Return [x, y] of the center of cell containing provided text 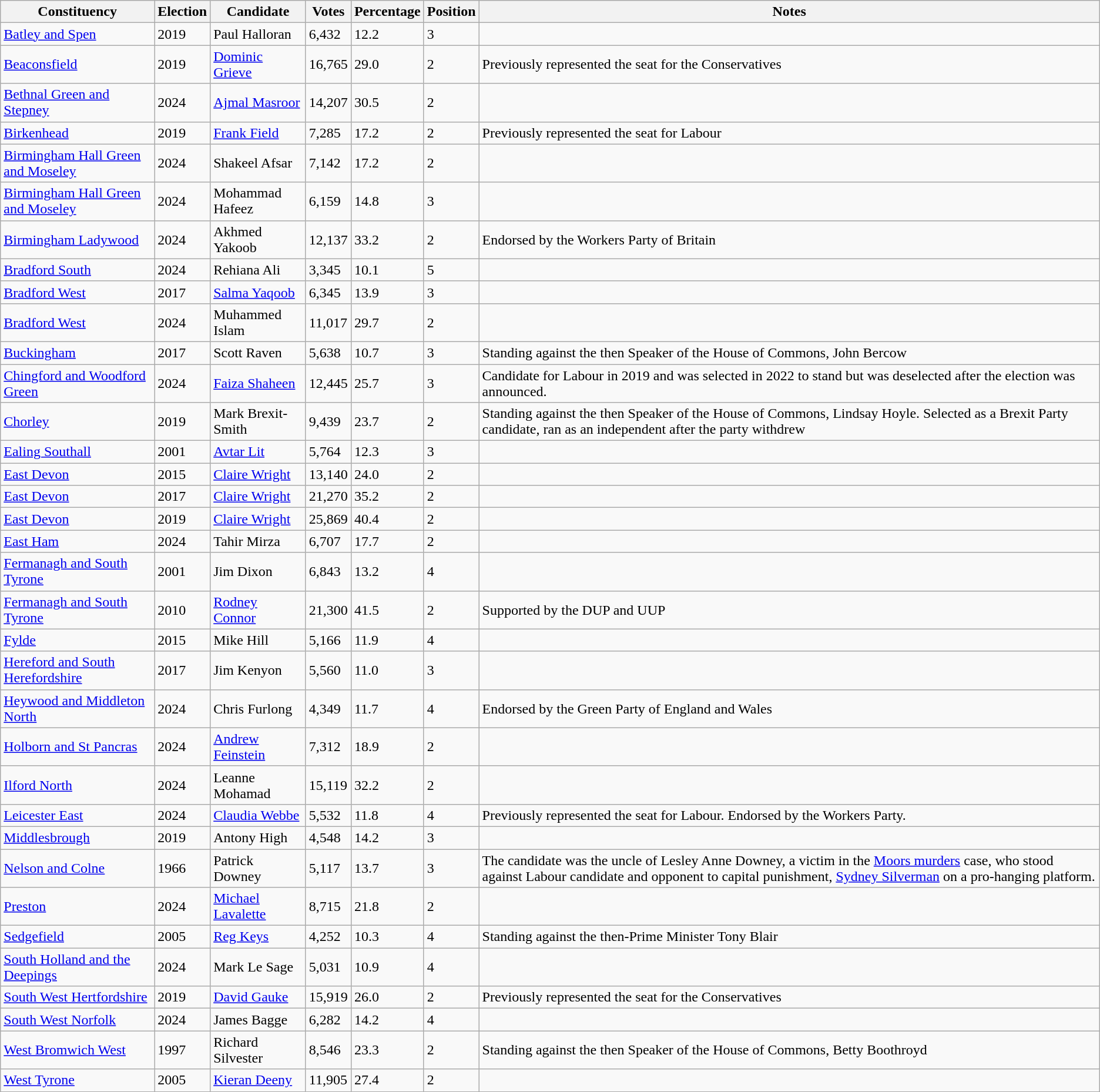
Endorsed by the Workers Party of Britain [789, 240]
Frank Field [259, 133]
12.3 [387, 452]
24.0 [387, 474]
Michael Lavalette [259, 906]
Beaconsfield [78, 65]
Percentage [387, 12]
Bethnal Green and Stepney [78, 102]
Reg Keys [259, 937]
11,905 [328, 1080]
Avtar Lit [259, 452]
Standing against the then-Prime Minister Tony Blair [789, 937]
Faiza Shaheen [259, 383]
Batley and Spen [78, 34]
Buckingham [78, 353]
29.0 [387, 65]
James Bagge [259, 1020]
1997 [182, 1050]
6,159 [328, 201]
14,207 [328, 102]
8,715 [328, 906]
Endorsed by the Green Party of England and Wales [789, 709]
Hereford and South Herefordshire [78, 670]
East Ham [78, 541]
9,439 [328, 422]
Birkenhead [78, 133]
Richard Silvester [259, 1050]
8,546 [328, 1050]
4,548 [328, 838]
5,532 [328, 815]
11.8 [387, 815]
Holborn and St Pancras [78, 746]
Muhammed Islam [259, 322]
25,869 [328, 519]
Heywood and Middleton North [78, 709]
1966 [182, 867]
7,142 [328, 163]
13.9 [387, 292]
Leicester East [78, 815]
Akhmed Yakoob [259, 240]
26.0 [387, 997]
Sedgefield [78, 937]
13,140 [328, 474]
5,560 [328, 670]
7,312 [328, 746]
4,349 [328, 709]
Candidate for Labour in 2019 and was selected in 2022 to stand but was deselected after the election was announced. [789, 383]
Previously represented the seat for Labour [789, 133]
32.2 [387, 785]
6,432 [328, 34]
16,765 [328, 65]
6,282 [328, 1020]
Preston [78, 906]
David Gauke [259, 997]
Fylde [78, 640]
13.7 [387, 867]
Notes [789, 12]
Middlesbrough [78, 838]
Mark Brexit-Smith [259, 422]
29.7 [387, 322]
5,031 [328, 967]
Patrick Downey [259, 867]
21.8 [387, 906]
Mohammad Hafeez [259, 201]
Kieran Deeny [259, 1080]
12.2 [387, 34]
4,252 [328, 937]
Supported by the DUP and UUP [789, 610]
25.7 [387, 383]
Paul Halloran [259, 34]
12,445 [328, 383]
Jim Dixon [259, 571]
Standing against the then Speaker of the House of Commons, John Bercow [789, 353]
12,137 [328, 240]
11.7 [387, 709]
Tahir Mirza [259, 541]
11,017 [328, 322]
6,707 [328, 541]
11.0 [387, 670]
West Tyrone [78, 1080]
Chingford and Woodford Green [78, 383]
27.4 [387, 1080]
Scott Raven [259, 353]
Antony High [259, 838]
2010 [182, 610]
6,345 [328, 292]
Votes [328, 12]
Mark Le Sage [259, 967]
5,117 [328, 867]
5,166 [328, 640]
Rodney Connor [259, 610]
6,843 [328, 571]
23.7 [387, 422]
Salma Yaqoob [259, 292]
Chris Furlong [259, 709]
10.1 [387, 270]
Dominic Grieve [259, 65]
15,119 [328, 785]
5,638 [328, 353]
14.8 [387, 201]
35.2 [387, 497]
41.5 [387, 610]
Rehiana Ali [259, 270]
Election [182, 12]
10.3 [387, 937]
7,285 [328, 133]
Standing against the then Speaker of the House of Commons, Betty Boothroyd [789, 1050]
5 [451, 270]
5,764 [328, 452]
3,345 [328, 270]
40.4 [387, 519]
South West Hertfordshire [78, 997]
Candidate [259, 12]
Shakeel Afsar [259, 163]
Constituency [78, 12]
Andrew Feinstein [259, 746]
10.9 [387, 967]
Leanne Mohamad [259, 785]
Ilford North [78, 785]
Ajmal Masroor [259, 102]
Position [451, 12]
23.3 [387, 1050]
Bradford South [78, 270]
33.2 [387, 240]
Chorley [78, 422]
West Bromwich West [78, 1050]
Nelson and Colne [78, 867]
Ealing Southall [78, 452]
17.7 [387, 541]
11.9 [387, 640]
South West Norfolk [78, 1020]
13.2 [387, 571]
10.7 [387, 353]
Claudia Webbe [259, 815]
Mike Hill [259, 640]
Previously represented the seat for Labour. Endorsed by the Workers Party. [789, 815]
South Holland and the Deepings [78, 967]
18.9 [387, 746]
Birmingham Ladywood [78, 240]
21,270 [328, 497]
15,919 [328, 997]
30.5 [387, 102]
Jim Kenyon [259, 670]
21,300 [328, 610]
